Identify which cell holds the provided text, then report its [X, Y] central coordinate. 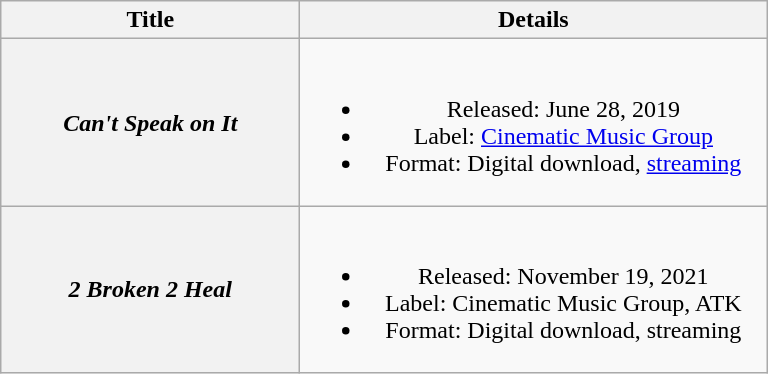
Can't Speak on It [150, 122]
Released: June 28, 2019Label: Cinematic Music GroupFormat: Digital download, streaming [534, 122]
Details [534, 20]
Title [150, 20]
2 Broken 2 Heal [150, 290]
Released: November 19, 2021Label: Cinematic Music Group, ATKFormat: Digital download, streaming [534, 290]
